Extract the (X, Y) coordinate from the center of the cell holding the provided text.  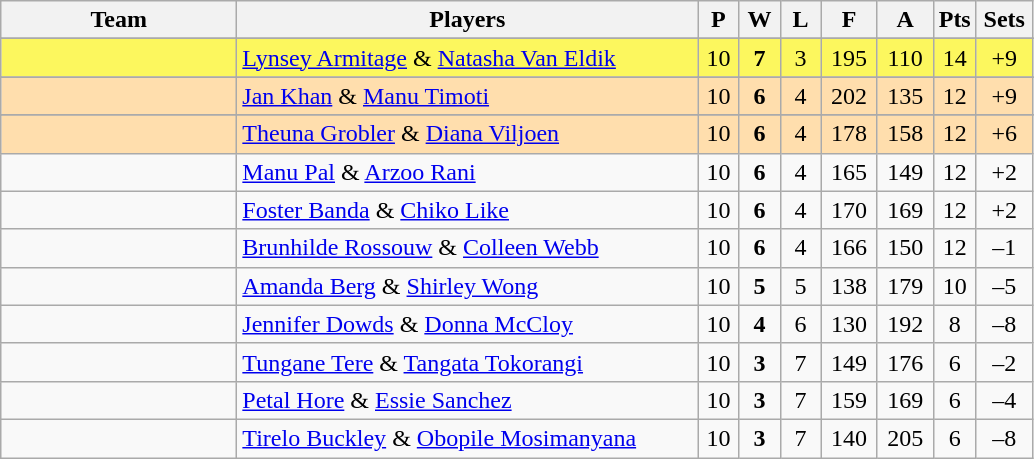
140 (849, 438)
8 (954, 324)
Tungane Tere & Tangata Tokorangi (468, 362)
192 (905, 324)
–4 (1004, 400)
195 (849, 58)
179 (905, 286)
Manu Pal & Arzoo Rani (468, 172)
Lynsey Armitage & Natasha Van Eldik (468, 58)
158 (905, 134)
Theuna Grobler & Diana Viljoen (468, 134)
L (800, 20)
A (905, 20)
Tirelo Buckley & Obopile Mosimanyana (468, 438)
159 (849, 400)
205 (905, 438)
110 (905, 58)
165 (849, 172)
Pts (954, 20)
Amanda Berg & Shirley Wong (468, 286)
Jan Khan & Manu Timoti (468, 96)
150 (905, 248)
170 (849, 210)
+6 (1004, 134)
Jennifer Dowds & Donna McCloy (468, 324)
F (849, 20)
–5 (1004, 286)
–2 (1004, 362)
166 (849, 248)
–1 (1004, 248)
202 (849, 96)
14 (954, 58)
W (760, 20)
P (718, 20)
Sets (1004, 20)
138 (849, 286)
Players (468, 20)
130 (849, 324)
Team (119, 20)
Foster Banda & Chiko Like (468, 210)
176 (905, 362)
178 (849, 134)
Brunhilde Rossouw & Colleen Webb (468, 248)
135 (905, 96)
Petal Hore & Essie Sanchez (468, 400)
